Determine the [x, y] coordinate at the center of the cell enclosing the given text.  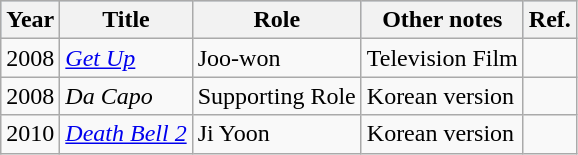
Supporting Role [276, 96]
Joo-won [276, 58]
Role [276, 20]
Da Capo [126, 96]
Other notes [442, 20]
Death Bell 2 [126, 134]
Year [30, 20]
Ji Yoon [276, 134]
Get Up [126, 58]
Ref. [550, 20]
2010 [30, 134]
Title [126, 20]
Television Film [442, 58]
